From the cell containing the given text, extract its center point as (x, y) coordinate. 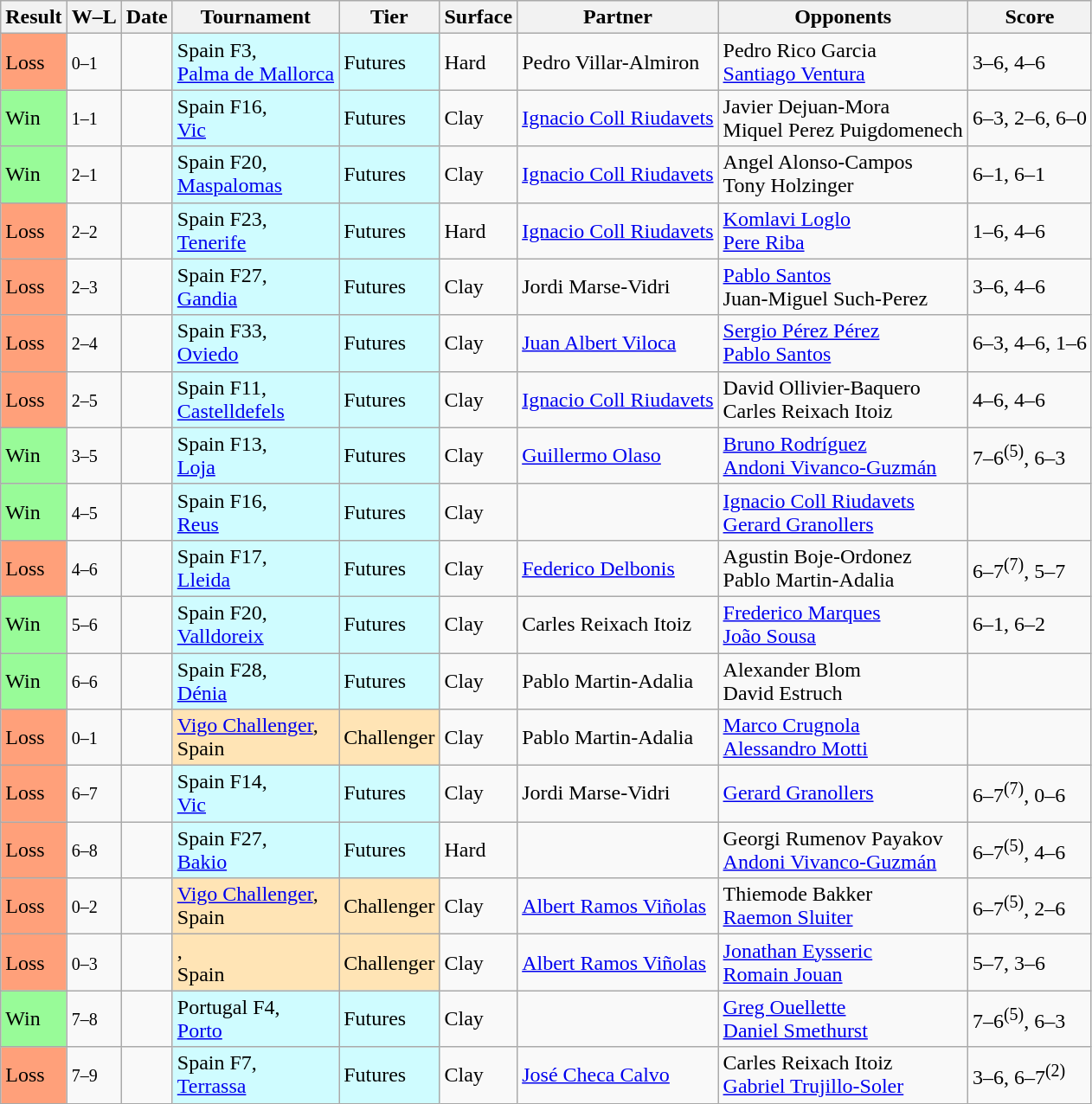
Spain F7,Terrassa (255, 1075)
6–3, 2–6, 6–0 (1030, 118)
Bruno Rodríguez Andoni Vivanco-Guzmán (843, 455)
Partner (618, 17)
Pablo Santos Juan-Miguel Such-Perez (843, 287)
0–2 (93, 907)
7–9 (93, 1075)
Javier Dejuan-Mora Miquel Perez Puigdomenech (843, 118)
6–7(7), 5–7 (1030, 568)
Alexander Blom David Estruch (843, 680)
Jonathan Eysseric Romain Jouan (843, 962)
Spain F13,Loja (255, 455)
Marco Crugnola Alessandro Motti (843, 737)
Portugal F4,Porto (255, 1019)
2–2 (93, 230)
6–6 (93, 680)
W–L (93, 17)
6–7(7), 0–6 (1030, 794)
Date (147, 17)
2–5 (93, 400)
Spain F20,Maspalomas (255, 175)
Thiemode Bakker Raemon Sluiter (843, 907)
6–7 (93, 794)
6–1, 6–2 (1030, 625)
Frederico Marques João Sousa (843, 625)
Agustin Boje-Ordonez Pablo Martin-Adalia (843, 568)
2–4 (93, 343)
David Ollivier-Baquero Carles Reixach Itoiz (843, 400)
Spain F17,Lleida (255, 568)
Spain F14,Vic (255, 794)
Spain F27,Gandia (255, 287)
6–1, 6–1 (1030, 175)
Sergio Pérez Pérez Pablo Santos (843, 343)
6–3, 4–6, 1–6 (1030, 343)
Spain F27,Bakio (255, 850)
2–1 (93, 175)
Spain F20,Valldoreix (255, 625)
Result (34, 17)
Greg Ouellette Daniel Smethurst (843, 1019)
Spain F23,Tenerife (255, 230)
Spain F33,Oviedo (255, 343)
Pedro Rico Garcia Santiago Ventura (843, 62)
Spain F28,Dénia (255, 680)
Pedro Villar-Almiron (618, 62)
5–6 (93, 625)
6–7(5), 2–6 (1030, 907)
,Spain (255, 962)
Carles Reixach Itoiz (618, 625)
Spain F3,Palma de Mallorca (255, 62)
1–1 (93, 118)
Spain F16,Reus (255, 512)
5–7, 3–6 (1030, 962)
Score (1030, 17)
Surface (479, 17)
7–8 (93, 1019)
4–6 (93, 568)
Carles Reixach Itoiz Gabriel Trujillo-Soler (843, 1075)
Guillermo Olaso (618, 455)
1–6, 4–6 (1030, 230)
José Checa Calvo (618, 1075)
Juan Albert Viloca (618, 343)
Federico Delbonis (618, 568)
3–6, 6–7(2) (1030, 1075)
Tournament (255, 17)
0–3 (93, 962)
Spain F16,Vic (255, 118)
Ignacio Coll Riudavets Gerard Granollers (843, 512)
6–8 (93, 850)
4–6, 4–6 (1030, 400)
Tier (389, 17)
Gerard Granollers (843, 794)
Georgi Rumenov Payakov Andoni Vivanco-Guzmán (843, 850)
6–7(5), 4–6 (1030, 850)
4–5 (93, 512)
2–3 (93, 287)
Angel Alonso-Campos Tony Holzinger (843, 175)
Komlavi Loglo Pere Riba (843, 230)
Spain F11,Castelldefels (255, 400)
3–5 (93, 455)
Opponents (843, 17)
